Return the (x, y) coordinate for the center point of the cell that contains the specified text.  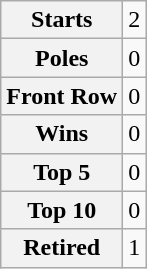
Front Row (62, 96)
Top 5 (62, 172)
Starts (62, 20)
Top 10 (62, 210)
Retired (62, 248)
Poles (62, 58)
2 (134, 20)
Wins (62, 134)
1 (134, 248)
